Detect which cell encompasses the target text, then output its [X, Y] center coordinate. 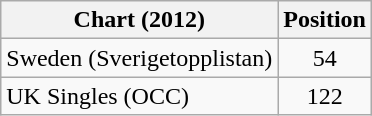
Sweden (Sverigetopplistan) [140, 58]
Position [325, 20]
122 [325, 96]
54 [325, 58]
Chart (2012) [140, 20]
UK Singles (OCC) [140, 96]
